Find where the given text appears and provide that cell's center as [x, y] coordinate. 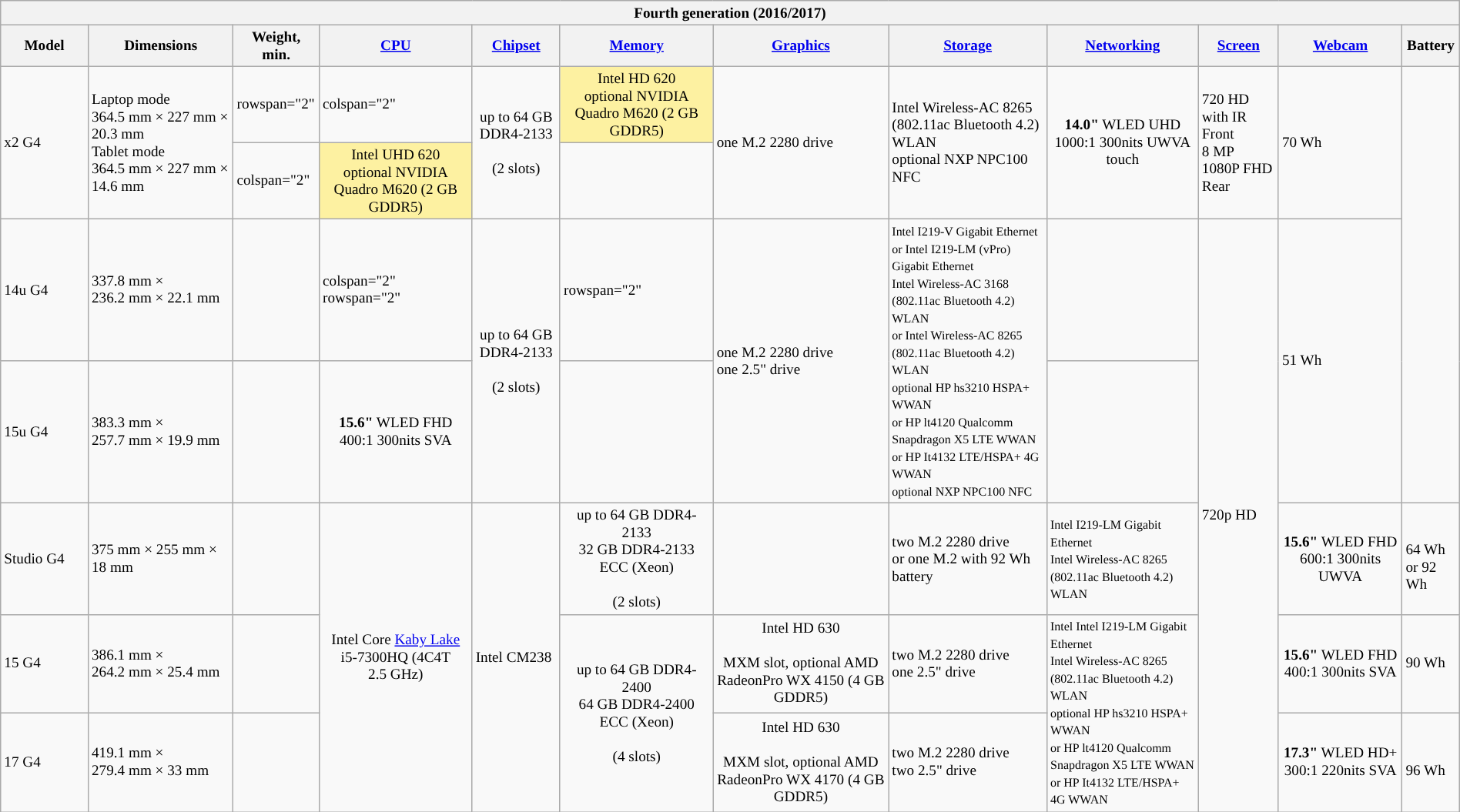
Studio G4 [45, 559]
Weight, min. [276, 45]
96 Wh [1431, 762]
15 G4 [45, 663]
383.3 mm × 257.7 mm × 19.9 mm [160, 433]
70 Wh [1340, 142]
two M.2 2280 drivetwo 2.5" drive [968, 762]
colspan="2" rowspan="2" [396, 291]
Intel CM238 [516, 657]
Intel HD 620optional NVIDIA Quadro M620 (2 GB GDDR5) [636, 105]
Intel HD 630MXM slot, optional AMD RadeonPro WX 4150 (4 GB GDDR5) [801, 663]
Memory [636, 45]
Intel Core Kaby Lake i5-7300HQ (4C4T 2.5 GHz) [396, 657]
Fourth generation (2016/2017) [730, 13]
Battery [1431, 45]
Webcam [1340, 45]
Chipset [516, 45]
64 Whor 92 Wh [1431, 559]
up to 64 GB DDR4-2133 32 GB DDR4-2133 ECC (Xeon)(2 slots) [636, 559]
one M.2 2280 drive [801, 142]
Intel I219-LM Gigabit EthernetIntel Wireless-AC 8265 (802.11ac Bluetooth 4.2) WLAN [1123, 559]
386.1 mm × 264.2 mm × 25.4 mm [160, 663]
375 mm × 255 mm × 18 mm [160, 559]
Laptop mode 364.5 mm × 227 mm × 20.3 mmTablet mode 364.5 mm × 227 mm × 14.6 mm [160, 142]
15.6" WLED FHD 600:1 300nits UWVA [1340, 559]
14u G4 [45, 291]
Screen [1238, 45]
Storage [968, 45]
17 G4 [45, 762]
Graphics [801, 45]
Networking [1123, 45]
one M.2 2280 driveone 2.5" drive [801, 362]
14.0" WLED UHD 1000:1 300nits UWVA touch [1123, 142]
Intel UHD 620optional NVIDIA Quadro M620 (2 GB GDDR5) [396, 180]
51 Wh [1340, 362]
337.8 mm × 236.2 mm × 22.1 mm [160, 291]
90 Wh [1431, 663]
720p HD [1238, 516]
720 HD with IR Front8 MP 1080P FHD Rear [1238, 142]
two M.2 2280 driveor one M.2 with 92 Wh battery [968, 559]
17.3" WLED HD+ 300:1 220nits SVA [1340, 762]
Model [45, 45]
up to 64 GB DDR4-2400 64 GB DDR4-2400 ECC (Xeon)(4 slots) [636, 713]
CPU [396, 45]
Intel HD 630MXM slot, optional AMD RadeonPro WX 4170 (4 GB GDDR5) [801, 762]
Dimensions [160, 45]
15u G4 [45, 433]
Intel Wireless-AC 8265 (802.11ac Bluetooth 4.2) WLANoptional NXP NPC100 NFC [968, 142]
x2 G4 [45, 142]
419.1 mm × 279.4 mm × 33 mm [160, 762]
two M.2 2280 driveone 2.5" drive [968, 663]
